Identify which cell holds the provided text, then report its (x, y) central coordinate. 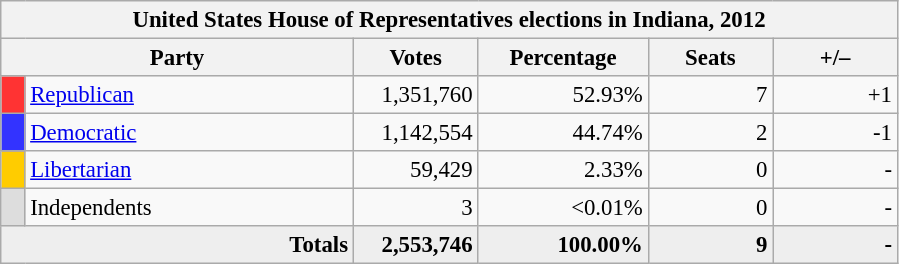
2,553,746 (416, 245)
1,351,760 (416, 95)
Percentage (563, 58)
+/– (836, 58)
<0.01% (563, 208)
44.74% (563, 133)
2 (710, 133)
-1 (836, 133)
Democratic (189, 133)
59,429 (416, 170)
52.93% (563, 95)
United States House of Representatives elections in Indiana, 2012 (450, 20)
1,142,554 (416, 133)
9 (710, 245)
+1 (836, 95)
Independents (189, 208)
Seats (710, 58)
Party (178, 58)
2.33% (563, 170)
100.00% (563, 245)
Totals (178, 245)
Libertarian (189, 170)
3 (416, 208)
Votes (416, 58)
7 (710, 95)
Republican (189, 95)
